Extract the (x, y) coordinate from the center of the cell holding the provided text.  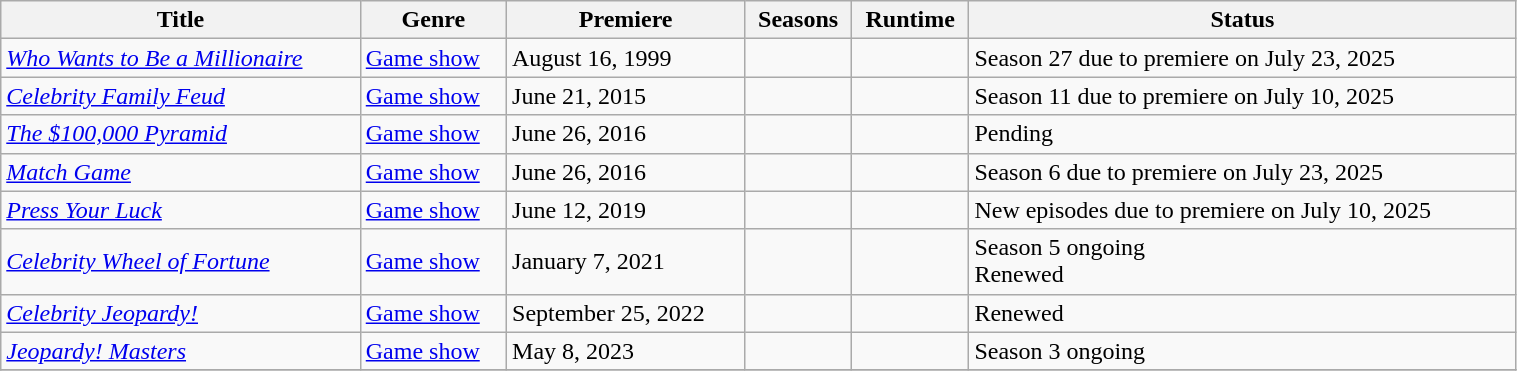
Jeopardy! Masters (180, 351)
New episodes due to premiere on July 10, 2025 (1242, 210)
The $100,000 Pyramid (180, 134)
Pending (1242, 134)
August 16, 1999 (626, 58)
Genre (433, 20)
June 21, 2015 (626, 96)
September 25, 2022 (626, 313)
Who Wants to Be a Millionaire (180, 58)
Celebrity Family Feud (180, 96)
Season 5 ongoingRenewed (1242, 262)
Renewed (1242, 313)
Press Your Luck (180, 210)
Title (180, 20)
Celebrity Wheel of Fortune (180, 262)
Status (1242, 20)
Season 6 due to premiere on July 23, 2025 (1242, 172)
June 12, 2019 (626, 210)
Celebrity Jeopardy! (180, 313)
Match Game (180, 172)
Season 3 ongoing (1242, 351)
Season 27 due to premiere on July 23, 2025 (1242, 58)
January 7, 2021 (626, 262)
Premiere (626, 20)
May 8, 2023 (626, 351)
Runtime (910, 20)
Season 11 due to premiere on July 10, 2025 (1242, 96)
Seasons (798, 20)
